Identify which cell holds the provided text, then report its (x, y) central coordinate. 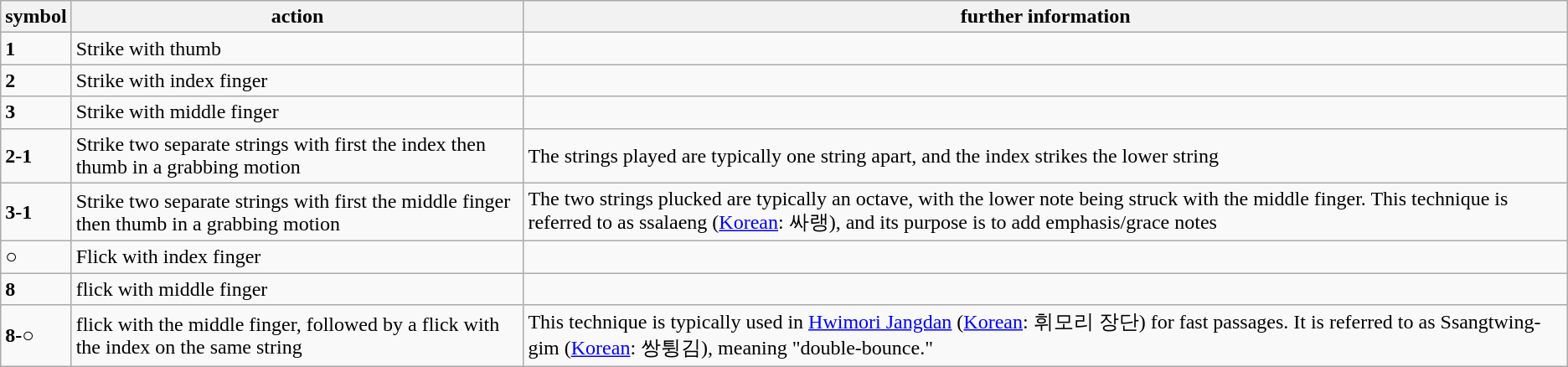
Strike with middle finger (297, 112)
8 (36, 289)
2-1 (36, 156)
3-1 (36, 212)
further information (1045, 17)
Strike with thumb (297, 49)
symbol (36, 17)
The strings played are typically one string apart, and the index strikes the lower string (1045, 156)
8-○ (36, 336)
flick with middle finger (297, 289)
3 (36, 112)
flick with the middle finger, followed by a flick with the index on the same string (297, 336)
action (297, 17)
Strike two separate strings with first the index then thumb in a grabbing motion (297, 156)
2 (36, 80)
Strike two separate strings with first the middle finger then thumb in a grabbing motion (297, 212)
○ (36, 257)
Flick with index finger (297, 257)
Strike with index finger (297, 80)
1 (36, 49)
